Return (x, y) of the center of cell containing provided text 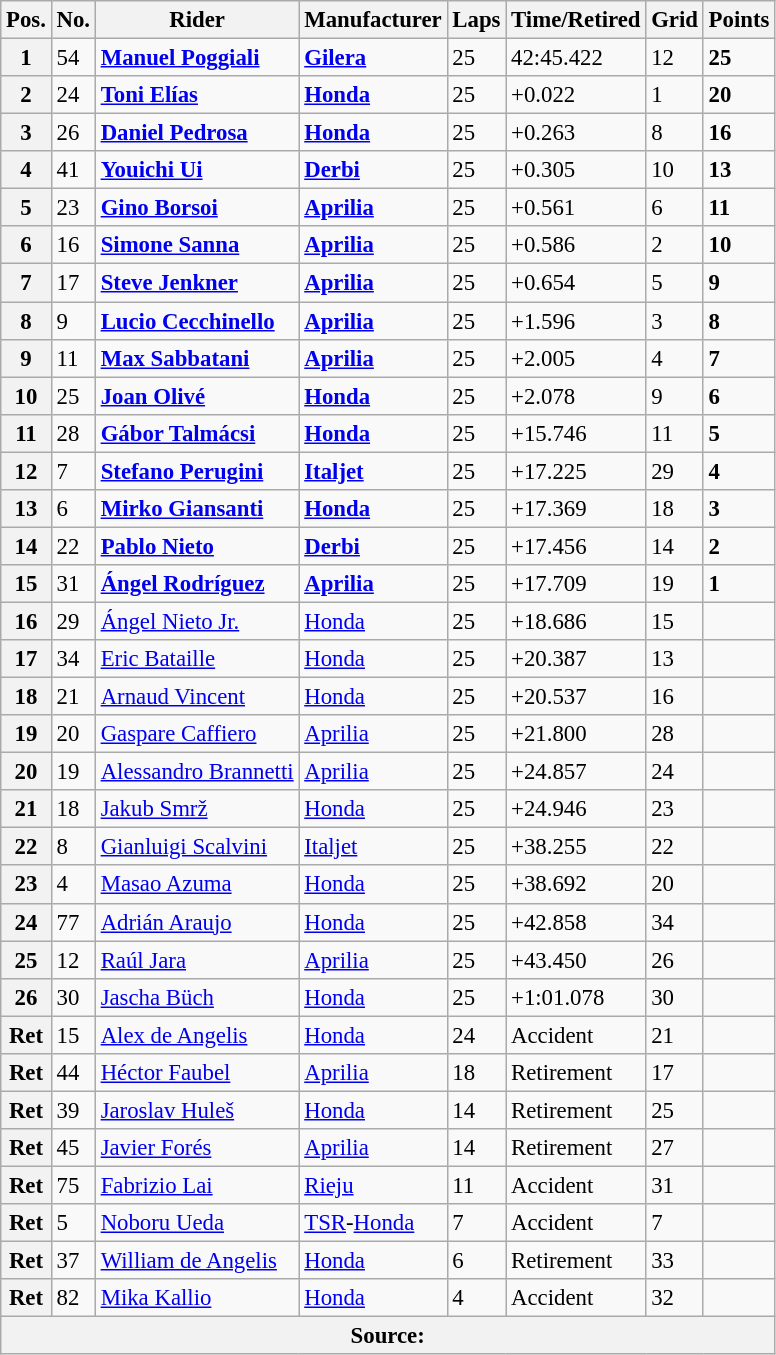
37 (73, 1261)
TSR-Honda (373, 1223)
Mirko Giansanti (197, 509)
Ángel Rodríguez (197, 584)
Alessandro Brannetti (197, 772)
39 (73, 1110)
Manufacturer (373, 20)
75 (73, 1185)
+0.586 (576, 245)
Steve Jenkner (197, 283)
Javier Forés (197, 1148)
No. (73, 20)
Jaroslav Huleš (197, 1110)
41 (73, 170)
+38.255 (576, 847)
Pos. (26, 20)
44 (73, 1073)
Stefano Perugini (197, 471)
Pablo Nieto (197, 546)
+0.561 (576, 208)
Max Sabbatani (197, 358)
+24.946 (576, 809)
45 (73, 1148)
Héctor Faubel (197, 1073)
+20.537 (576, 697)
Eric Bataille (197, 659)
+17.456 (576, 546)
Raúl Jara (197, 960)
+20.387 (576, 659)
Manuel Poggiali (197, 58)
+24.857 (576, 772)
+0.305 (576, 170)
Rieju (373, 1185)
Grid (674, 20)
27 (674, 1148)
+17.225 (576, 471)
+21.800 (576, 734)
+1:01.078 (576, 997)
Ángel Nieto Jr. (197, 621)
Gilera (373, 58)
42:45.422 (576, 58)
Source: (388, 1336)
Lucio Cecchinello (197, 321)
Adrián Araujo (197, 922)
Noboru Ueda (197, 1223)
Gábor Talmácsi (197, 433)
Youichi Ui (197, 170)
William de Angelis (197, 1261)
+15.746 (576, 433)
Gino Borsoi (197, 208)
Arnaud Vincent (197, 697)
77 (73, 922)
Joan Olivé (197, 396)
Gianluigi Scalvini (197, 847)
Toni Elías (197, 95)
+42.858 (576, 922)
+1.596 (576, 321)
33 (674, 1261)
+0.263 (576, 133)
+38.692 (576, 885)
Jascha Büch (197, 997)
+18.686 (576, 621)
54 (73, 58)
Mika Kallio (197, 1298)
Jakub Smrž (197, 809)
Time/Retired (576, 20)
+17.709 (576, 584)
+0.654 (576, 283)
+17.369 (576, 509)
Masao Azuma (197, 885)
Points (738, 20)
Gaspare Caffiero (197, 734)
32 (674, 1298)
Daniel Pedrosa (197, 133)
+43.450 (576, 960)
Laps (476, 20)
82 (73, 1298)
Fabrizio Lai (197, 1185)
Rider (197, 20)
+2.078 (576, 396)
Simone Sanna (197, 245)
+2.005 (576, 358)
Alex de Angelis (197, 1035)
+0.022 (576, 95)
